From the cell containing the given text, extract its center point as [X, Y] coordinate. 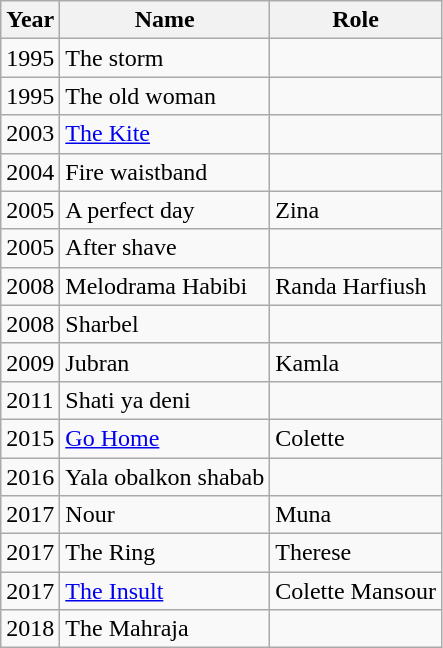
After shave [165, 248]
2011 [30, 400]
Nour [165, 515]
The Mahraja [165, 629]
Fire waistband [165, 172]
Sharbel [165, 324]
2016 [30, 477]
Zina [356, 210]
Shati ya deni [165, 400]
The storm [165, 58]
Muna [356, 515]
Go Home [165, 438]
2015 [30, 438]
Yala obalkon shabab [165, 477]
2018 [30, 629]
Year [30, 20]
Colette Mansour [356, 591]
Role [356, 20]
2004 [30, 172]
The Insult [165, 591]
2009 [30, 362]
Melodrama Habibi [165, 286]
Colette [356, 438]
Randa Harfiush [356, 286]
The Ring [165, 553]
The old woman [165, 96]
Jubran [165, 362]
Kamla [356, 362]
Therese [356, 553]
The Kite [165, 134]
A perfect day [165, 210]
Name [165, 20]
2003 [30, 134]
